Find where the given text appears and provide that cell's center as (x, y) coordinate. 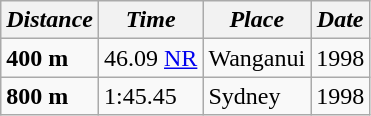
Distance (50, 20)
Date (340, 20)
Wanganui (257, 58)
Place (257, 20)
400 m (50, 58)
1:45.45 (150, 96)
Sydney (257, 96)
Time (150, 20)
46.09 NR (150, 58)
800 m (50, 96)
